Return (X, Y) of the center of cell containing provided text 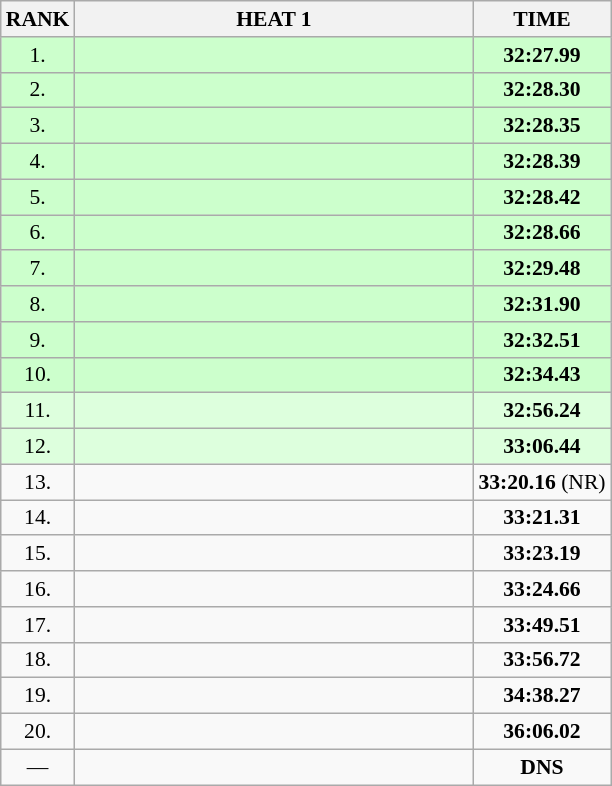
18. (38, 660)
4. (38, 162)
32:29.48 (542, 269)
11. (38, 411)
33:06.44 (542, 447)
32:34.43 (542, 375)
19. (38, 696)
RANK (38, 19)
33:21.31 (542, 518)
13. (38, 482)
17. (38, 625)
7. (38, 269)
9. (38, 340)
33:20.16 (NR) (542, 482)
32:32.51 (542, 340)
2. (38, 90)
32:56.24 (542, 411)
32:28.42 (542, 197)
12. (38, 447)
10. (38, 375)
HEAT 1 (274, 19)
16. (38, 589)
32:31.90 (542, 304)
8. (38, 304)
TIME (542, 19)
DNS (542, 767)
33:24.66 (542, 589)
5. (38, 197)
32:28.30 (542, 90)
1. (38, 55)
34:38.27 (542, 696)
20. (38, 732)
6. (38, 233)
33:49.51 (542, 625)
32:28.66 (542, 233)
32:28.39 (542, 162)
— (38, 767)
3. (38, 126)
36:06.02 (542, 732)
32:28.35 (542, 126)
33:23.19 (542, 554)
32:27.99 (542, 55)
33:56.72 (542, 660)
15. (38, 554)
14. (38, 518)
